Identify which cell holds the provided text, then report its (x, y) central coordinate. 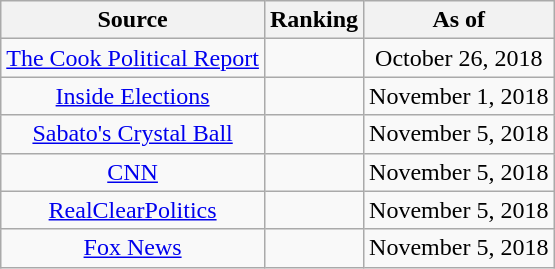
Fox News (133, 248)
As of (459, 20)
Sabato's Crystal Ball (133, 134)
The Cook Political Report (133, 58)
November 1, 2018 (459, 96)
Inside Elections (133, 96)
RealClearPolitics (133, 210)
Source (133, 20)
CNN (133, 172)
October 26, 2018 (459, 58)
Ranking (314, 20)
